Find where the given text appears and provide that cell's center as (x, y) coordinate. 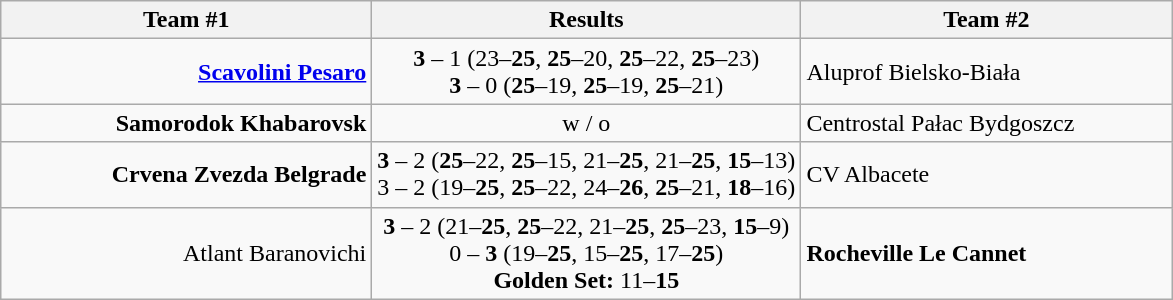
Centrostal Pałac Bydgoszcz (986, 123)
3 – 1 (23–25, 25–20, 25–22, 25–23)3 – 0 (25–19, 25–19, 25–21) (586, 72)
Samorodok Khabarovsk (186, 123)
Crvena Zvezda Belgrade (186, 174)
3 – 2 (21–25, 25–22, 21–25, 25–23, 15–9)0 – 3 (19–25, 15–25, 17–25)Golden Set: 11–15 (586, 253)
Scavolini Pesaro (186, 72)
Team #1 (186, 20)
Results (586, 20)
Team #2 (986, 20)
w / o (586, 123)
CV Albacete (986, 174)
Aluprof Bielsko-Biała (986, 72)
Atlant Baranovichi (186, 253)
3 – 2 (25–22, 25–15, 21–25, 21–25, 15–13) 3 – 2 (19–25, 25–22, 24–26, 25–21, 18–16) (586, 174)
Rocheville Le Cannet (986, 253)
